Return (X, Y) of the center of cell containing provided text 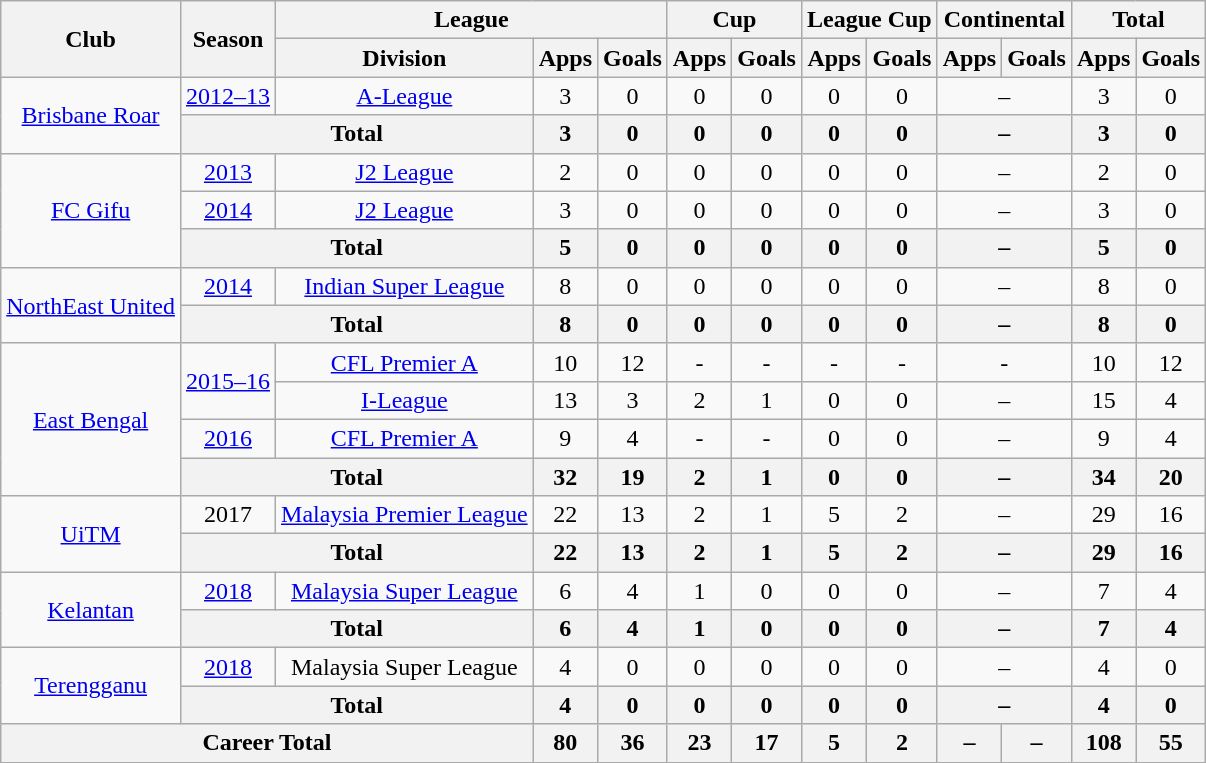
20 (1171, 477)
2013 (228, 172)
36 (633, 743)
108 (1103, 743)
34 (1103, 477)
Brisbane Roar (91, 115)
NorthEast United (91, 305)
Indian Super League (405, 286)
15 (1103, 400)
80 (565, 743)
Club (91, 39)
2012–13 (228, 96)
2016 (228, 438)
UiTM (91, 534)
League Cup (869, 20)
Cup (734, 20)
2015–16 (228, 381)
A-League (405, 96)
East Bengal (91, 419)
FC Gifu (91, 210)
55 (1171, 743)
32 (565, 477)
Division (405, 58)
23 (699, 743)
League (472, 20)
2017 (228, 515)
Kelantan (91, 610)
Career Total (267, 743)
17 (767, 743)
19 (633, 477)
Terengganu (91, 686)
Malaysia Premier League (405, 515)
I-League (405, 400)
Continental (1004, 20)
Season (228, 39)
